Search for the cell housing the specified text and yield its [x, y] center coordinate. 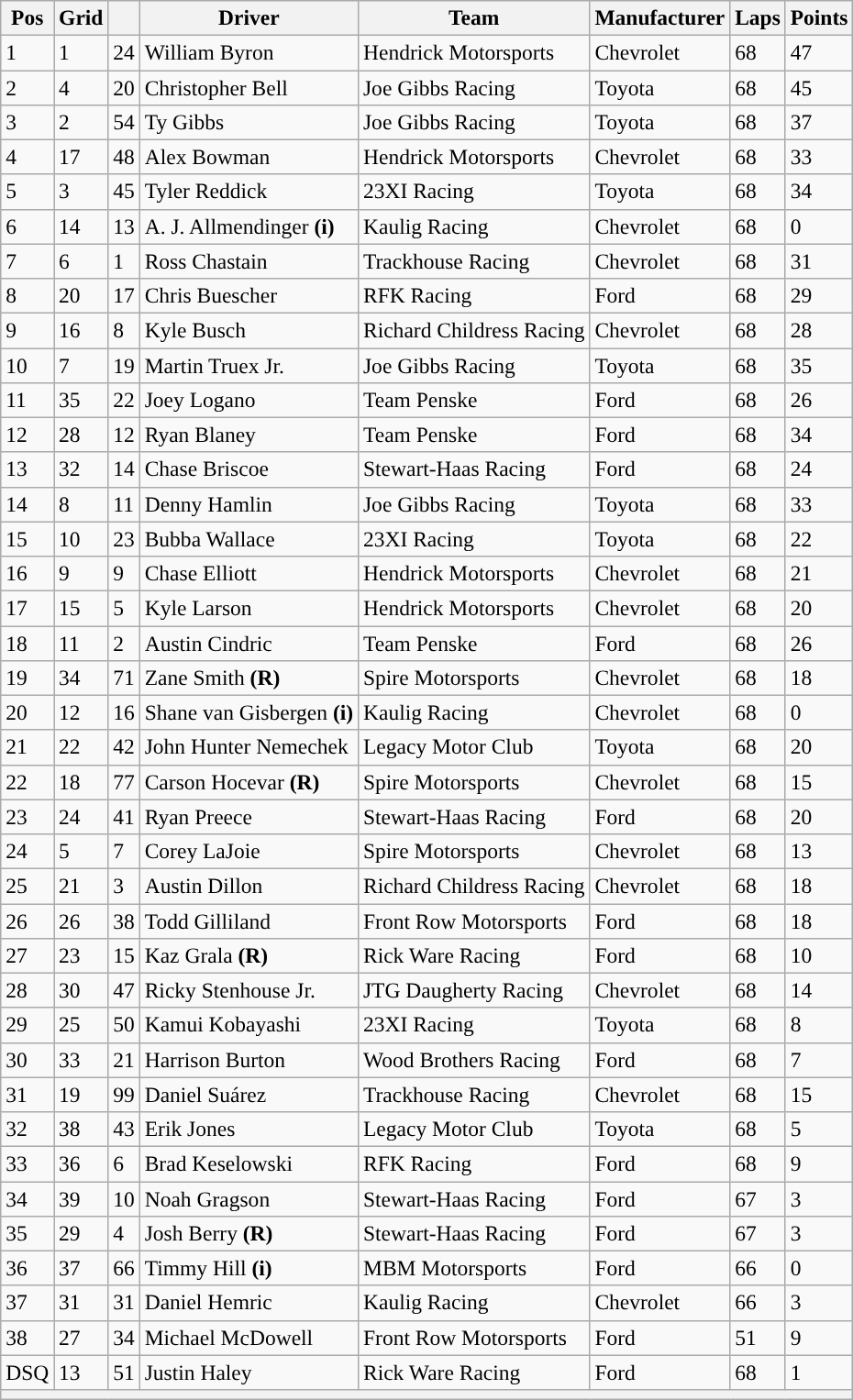
Martin Truex Jr. [249, 365]
Corey LaJoie [249, 851]
99 [124, 1095]
Kyle Busch [249, 330]
41 [124, 817]
Shane van Gisbergen (i) [249, 712]
MBM Motorsports [474, 1268]
Chase Elliott [249, 573]
Ty Gibbs [249, 122]
Manufacturer [660, 17]
Wood Brothers Racing [474, 1060]
Noah Gragson [249, 1198]
Ryan Blaney [249, 435]
77 [124, 782]
Austin Cindric [249, 643]
Laps [758, 17]
Ryan Preece [249, 817]
Michael McDowell [249, 1338]
50 [124, 1025]
Alex Bowman [249, 157]
Team [474, 17]
Bubba Wallace [249, 539]
DSQ [28, 1372]
Todd Gilliland [249, 920]
Timmy Hill (i) [249, 1268]
39 [81, 1198]
Carson Hocevar (R) [249, 782]
Chris Buescher [249, 295]
JTG Daugherty Racing [474, 990]
Austin Dillon [249, 886]
Brad Keselowski [249, 1163]
Chase Briscoe [249, 469]
Ross Chastain [249, 261]
Josh Berry (R) [249, 1233]
Erik Jones [249, 1129]
A. J. Allmendinger (i) [249, 226]
43 [124, 1129]
54 [124, 122]
71 [124, 678]
Kaz Grala (R) [249, 955]
48 [124, 157]
Driver [249, 17]
Points [819, 17]
Justin Haley [249, 1372]
Pos [28, 17]
Daniel Hemric [249, 1303]
Joey Logano [249, 400]
Grid [81, 17]
Daniel Suárez [249, 1095]
Harrison Burton [249, 1060]
Ricky Stenhouse Jr. [249, 990]
Zane Smith (R) [249, 678]
Kyle Larson [249, 608]
42 [124, 747]
William Byron [249, 52]
Kamui Kobayashi [249, 1025]
John Hunter Nemechek [249, 747]
Denny Hamlin [249, 504]
Christopher Bell [249, 87]
Tyler Reddick [249, 192]
